Identify which cell holds the provided text, then report its (x, y) central coordinate. 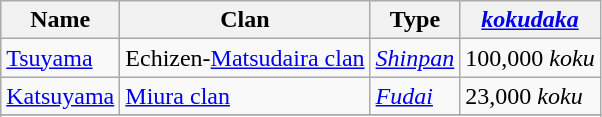
Fudai (415, 96)
Clan (245, 20)
Echizen-Matsudaira clan (245, 58)
Tsuyama (60, 58)
Name (60, 20)
kokudaka (530, 20)
Katsuyama (60, 96)
Miura clan (245, 96)
100,000 koku (530, 58)
23,000 koku (530, 96)
Type (415, 20)
Shinpan (415, 58)
